Capture the cell that displays the provided text and extract its (x, y) central coordinate. 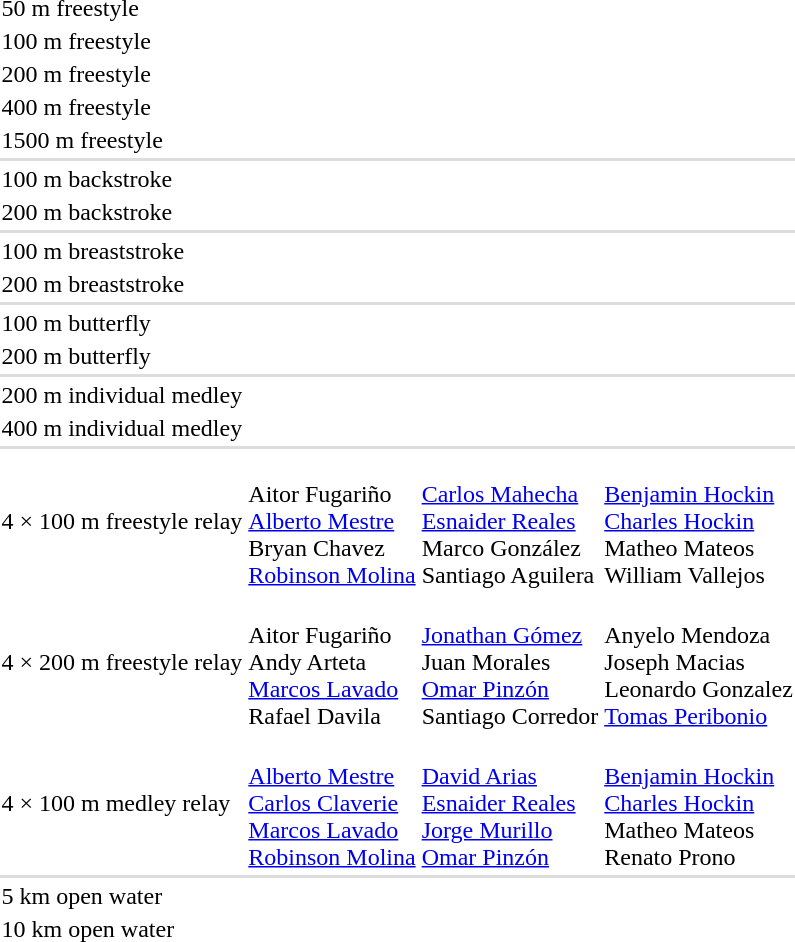
5 km open water (122, 896)
4 × 200 m freestyle relay (122, 662)
4 × 100 m freestyle relay (122, 521)
100 m breaststroke (122, 251)
200 m backstroke (122, 212)
200 m breaststroke (122, 284)
Anyelo MendozaJoseph MaciasLeonardo GonzalezTomas Peribonio (699, 662)
Aitor FugariñoAlberto MestreBryan ChavezRobinson Molina (332, 521)
Aitor FugariñoAndy ArtetaMarcos LavadoRafael Davila (332, 662)
Carlos MahechaEsnaider RealesMarco GonzálezSantiago Aguilera (510, 521)
100 m freestyle (122, 41)
David AriasEsnaider RealesJorge MurilloOmar Pinzón (510, 803)
100 m butterfly (122, 323)
Benjamin HockinCharles HockinMatheo MateosRenato Prono (699, 803)
200 m butterfly (122, 356)
Jonathan GómezJuan MoralesOmar PinzónSantiago Corredor (510, 662)
400 m freestyle (122, 107)
200 m individual medley (122, 395)
1500 m freestyle (122, 140)
Alberto MestreCarlos ClaverieMarcos LavadoRobinson Molina (332, 803)
400 m individual medley (122, 428)
100 m backstroke (122, 179)
4 × 100 m medley relay (122, 803)
Benjamin HockinCharles HockinMatheo MateosWilliam Vallejos (699, 521)
200 m freestyle (122, 74)
